Return the (X, Y) coordinate for the center point of the cell that contains the specified text.  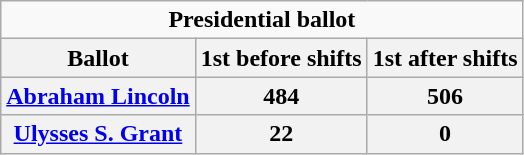
Presidential ballot (262, 20)
484 (281, 96)
Ballot (98, 58)
1st before shifts (281, 58)
506 (445, 96)
Abraham Lincoln (98, 96)
1st after shifts (445, 58)
Ulysses S. Grant (98, 134)
0 (445, 134)
22 (281, 134)
